Identify which cell holds the provided text, then report its [x, y] central coordinate. 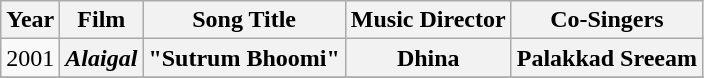
Film [102, 20]
Alaigal [102, 58]
Dhina [428, 58]
Music Director [428, 20]
Co-Singers [606, 20]
Palakkad Sreeam [606, 58]
2001 [30, 58]
Song Title [244, 20]
Year [30, 20]
"Sutrum Bhoomi" [244, 58]
